Determine the (X, Y) coordinate at the center of the cell enclosing the given text.  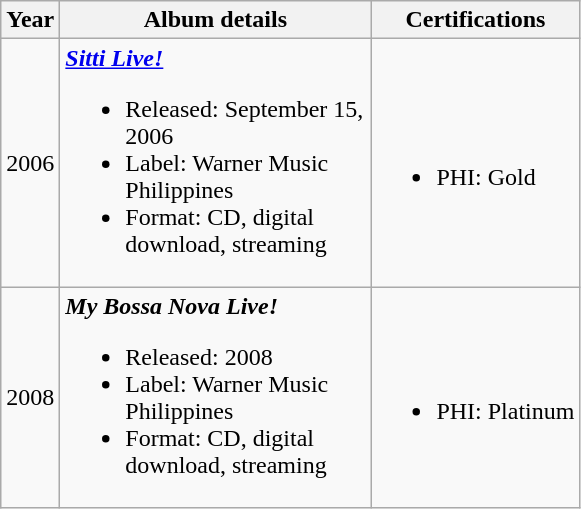
Sitti Live!Released: September 15, 2006Label: Warner Music PhilippinesFormat: CD, digital download, streaming (216, 163)
My Bossa Nova Live!Released: 2008Label: Warner Music PhilippinesFormat: CD, digital download, streaming (216, 398)
2008 (30, 398)
2006 (30, 163)
Year (30, 20)
PHI: Gold (476, 163)
Album details (216, 20)
PHI: Platinum (476, 398)
Certifications (476, 20)
